Detect which cell encompasses the target text, then output its (X, Y) center coordinate. 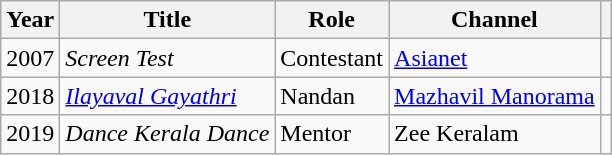
2019 (30, 134)
2018 (30, 96)
Zee Keralam (495, 134)
Screen Test (168, 58)
Channel (495, 20)
Nandan (332, 96)
Dance Kerala Dance (168, 134)
Mazhavil Manorama (495, 96)
2007 (30, 58)
Year (30, 20)
Contestant (332, 58)
Asianet (495, 58)
Role (332, 20)
Title (168, 20)
Ilayaval Gayathri (168, 96)
Mentor (332, 134)
